Return (x, y) of the center of cell containing provided text 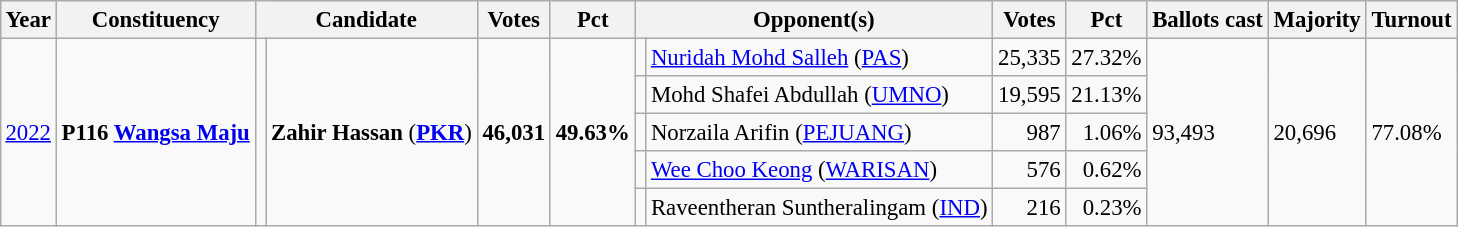
P116 Wangsa Maju (156, 132)
Nuridah Mohd Salleh (PAS) (820, 57)
987 (1030, 133)
49.63% (592, 132)
0.62% (1106, 170)
21.13% (1106, 95)
Wee Choo Keong (WARISAN) (820, 170)
46,031 (514, 132)
93,493 (1208, 132)
Zahir Hassan (PKR) (372, 132)
Ballots cast (1208, 20)
Constituency (156, 20)
576 (1030, 170)
0.23% (1106, 208)
27.32% (1106, 57)
25,335 (1030, 57)
1.06% (1106, 133)
2022 (28, 132)
Turnout (1412, 20)
Norzaila Arifin (PEJUANG) (820, 133)
Candidate (366, 20)
20,696 (1317, 132)
77.08% (1412, 132)
Majority (1317, 20)
19,595 (1030, 95)
Year (28, 20)
Mohd Shafei Abdullah (UMNO) (820, 95)
Raveentheran Suntheralingam (IND) (820, 208)
Opponent(s) (814, 20)
216 (1030, 208)
